Capture the cell that displays the provided text and extract its (x, y) central coordinate. 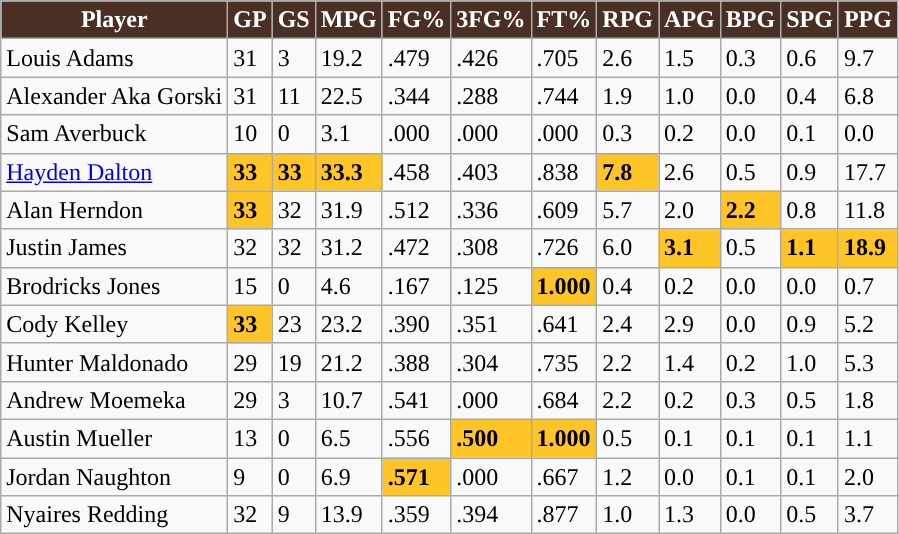
Player (114, 20)
23 (294, 324)
.359 (416, 515)
.556 (416, 438)
.308 (491, 248)
1.5 (690, 58)
Jordan Naughton (114, 477)
.167 (416, 286)
.304 (491, 362)
.838 (564, 172)
5.7 (628, 210)
.744 (564, 96)
1.4 (690, 362)
MPG (348, 20)
6.8 (868, 96)
Cody Kelley (114, 324)
22.5 (348, 96)
.609 (564, 210)
FT% (564, 20)
.541 (416, 400)
SPG (810, 20)
BPG (750, 20)
.512 (416, 210)
.877 (564, 515)
5.2 (868, 324)
Andrew Moemeka (114, 400)
10 (250, 134)
6.0 (628, 248)
.641 (564, 324)
11 (294, 96)
23.2 (348, 324)
.336 (491, 210)
Hunter Maldonado (114, 362)
1.3 (690, 515)
Hayden Dalton (114, 172)
6.5 (348, 438)
Nyaires Redding (114, 515)
.426 (491, 58)
1.9 (628, 96)
.472 (416, 248)
31.9 (348, 210)
33.3 (348, 172)
31.2 (348, 248)
4.6 (348, 286)
APG (690, 20)
17.7 (868, 172)
9.7 (868, 58)
19 (294, 362)
.735 (564, 362)
.458 (416, 172)
.388 (416, 362)
.351 (491, 324)
.479 (416, 58)
.390 (416, 324)
Brodricks Jones (114, 286)
2.9 (690, 324)
.288 (491, 96)
0.6 (810, 58)
18.9 (868, 248)
FG% (416, 20)
.403 (491, 172)
GS (294, 20)
Louis Adams (114, 58)
Sam Averbuck (114, 134)
3FG% (491, 20)
1.2 (628, 477)
.705 (564, 58)
13.9 (348, 515)
.571 (416, 477)
.500 (491, 438)
19.2 (348, 58)
.726 (564, 248)
0.8 (810, 210)
0.7 (868, 286)
1.8 (868, 400)
PPG (868, 20)
RPG (628, 20)
3.7 (868, 515)
7.8 (628, 172)
.344 (416, 96)
Alexander Aka Gorski (114, 96)
6.9 (348, 477)
.125 (491, 286)
11.8 (868, 210)
Alan Herndon (114, 210)
5.3 (868, 362)
15 (250, 286)
13 (250, 438)
.684 (564, 400)
21.2 (348, 362)
10.7 (348, 400)
.394 (491, 515)
GP (250, 20)
.667 (564, 477)
Austin Mueller (114, 438)
Justin James (114, 248)
2.4 (628, 324)
